Capture the cell that displays the provided text and extract its (X, Y) central coordinate. 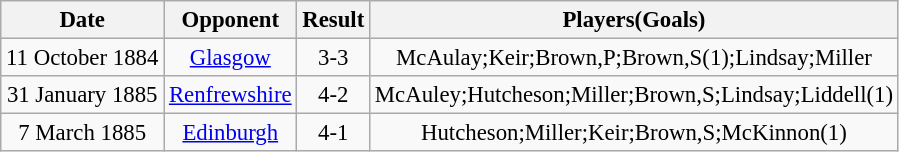
McAulay;Keir;Brown,P;Brown,S(1);Lindsay;Miller (634, 58)
Date (82, 20)
4-1 (334, 133)
4-2 (334, 95)
Opponent (230, 20)
Result (334, 20)
McAuley;Hutcheson;Miller;Brown,S;Lindsay;Liddell(1) (634, 95)
11 October 1884 (82, 58)
Hutcheson;Miller;Keir;Brown,S;McKinnon(1) (634, 133)
Edinburgh (230, 133)
Players(Goals) (634, 20)
Glasgow (230, 58)
3-3 (334, 58)
Renfrewshire (230, 95)
7 March 1885 (82, 133)
31 January 1885 (82, 95)
